Capture the cell that displays the provided text and extract its [X, Y] central coordinate. 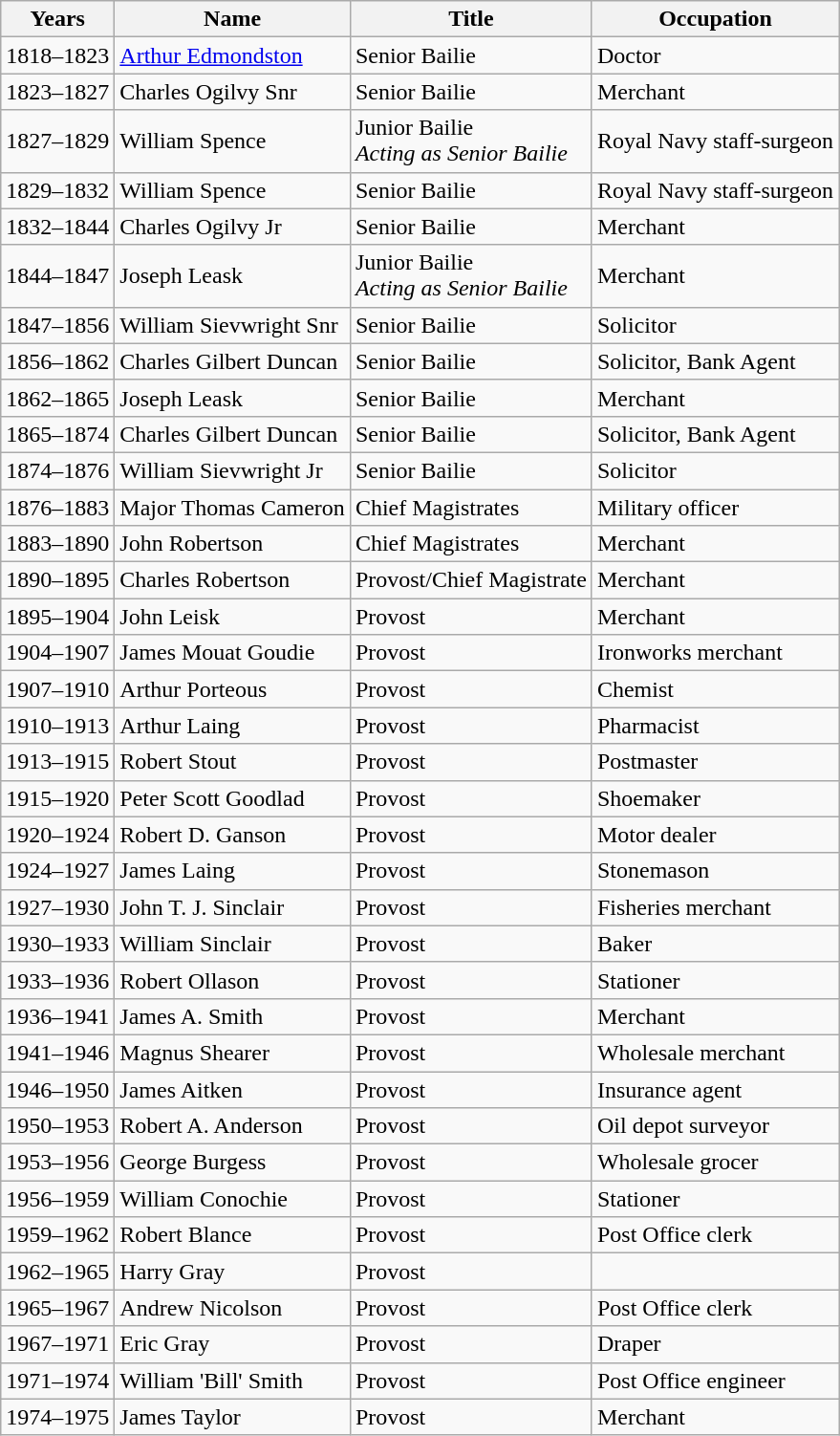
1946–1950 [57, 1089]
Oil depot surveyor [715, 1126]
William Conochie [233, 1199]
Chemist [715, 689]
Major Thomas Cameron [233, 508]
1967–1971 [57, 1344]
1874–1876 [57, 470]
John Leisk [233, 617]
1883–1890 [57, 544]
Postmaster [715, 762]
1829–1832 [57, 190]
Post Office engineer [715, 1381]
1913–1915 [57, 762]
Doctor [715, 55]
Andrew Nicolson [233, 1308]
William Sievwright Jr [233, 470]
Charles Robertson [233, 580]
1953–1956 [57, 1163]
1920–1924 [57, 835]
1907–1910 [57, 689]
1844–1847 [57, 275]
Charles Ogilvy Jr [233, 227]
James Laing [233, 871]
Eric Gray [233, 1344]
Fisheries merchant [715, 907]
James Aitken [233, 1089]
1890–1895 [57, 580]
Charles Ogilvy Snr [233, 92]
Arthur Porteous [233, 689]
1933–1936 [57, 980]
Wholesale grocer [715, 1163]
1959–1962 [57, 1235]
James Taylor [233, 1417]
Robert Stout [233, 762]
Military officer [715, 508]
Magnus Shearer [233, 1053]
1941–1946 [57, 1053]
1895–1904 [57, 617]
James Mouat Goudie [233, 653]
1910–1913 [57, 726]
1950–1953 [57, 1126]
Years [57, 19]
1832–1844 [57, 227]
Stonemason [715, 871]
Robert Ollason [233, 980]
1827–1829 [57, 141]
George Burgess [233, 1163]
Robert D. Ganson [233, 835]
1862–1865 [57, 398]
1904–1907 [57, 653]
Robert Blance [233, 1235]
Ironworks merchant [715, 653]
1856–1862 [57, 361]
Wholesale merchant [715, 1053]
Occupation [715, 19]
1823–1827 [57, 92]
Insurance agent [715, 1089]
1974–1975 [57, 1417]
1847–1856 [57, 325]
1865–1874 [57, 434]
Shoemaker [715, 798]
Title [470, 19]
Robert A. Anderson [233, 1126]
John Robertson [233, 544]
1930–1933 [57, 944]
1915–1920 [57, 798]
1924–1927 [57, 871]
1936–1941 [57, 1016]
Draper [715, 1344]
James A. Smith [233, 1016]
William Sievwright Snr [233, 325]
1965–1967 [57, 1308]
Arthur Edmondston [233, 55]
Provost/Chief Magistrate [470, 580]
1876–1883 [57, 508]
1818–1823 [57, 55]
William 'Bill' Smith [233, 1381]
Pharmacist [715, 726]
Arthur Laing [233, 726]
Motor dealer [715, 835]
William Sinclair [233, 944]
Baker [715, 944]
Peter Scott Goodlad [233, 798]
1956–1959 [57, 1199]
1927–1930 [57, 907]
John T. J. Sinclair [233, 907]
Name [233, 19]
1962–1965 [57, 1272]
1971–1974 [57, 1381]
Harry Gray [233, 1272]
